Find where the given text appears and provide that cell's center as [x, y] coordinate. 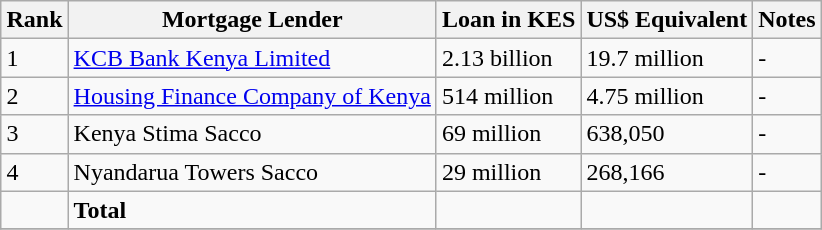
514 million [508, 96]
Notes [787, 20]
Mortgage Lender [252, 20]
3 [34, 134]
29 million [508, 172]
268,166 [667, 172]
KCB Bank Kenya Limited [252, 58]
Housing Finance Company of Kenya [252, 96]
Loan in KES [508, 20]
Kenya Stima Sacco [252, 134]
69 million [508, 134]
4.75 million [667, 96]
2 [34, 96]
2.13 billion [508, 58]
Nyandarua Towers Sacco [252, 172]
4 [34, 172]
US$ Equivalent [667, 20]
Total [252, 210]
Rank [34, 20]
19.7 million [667, 58]
638,050 [667, 134]
1 [34, 58]
